Identify which cell holds the provided text, then report its (X, Y) central coordinate. 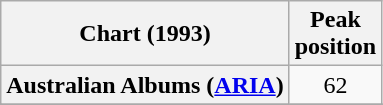
Peakposition (335, 34)
62 (335, 85)
Chart (1993) (145, 34)
Australian Albums (ARIA) (145, 85)
